Extract the (x, y) coordinate from the center of the cell holding the provided text.  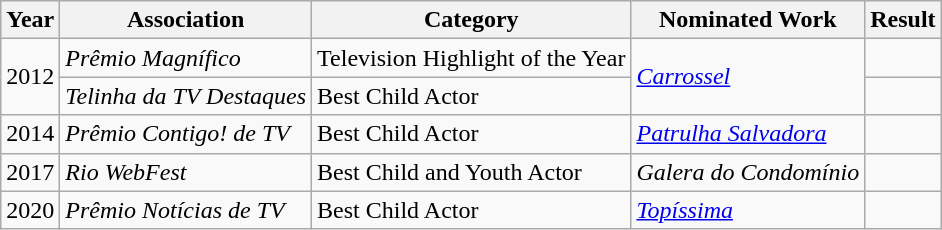
Year (30, 20)
Telinha da TV Destaques (186, 96)
Best Child and Youth Actor (472, 172)
Rio WebFest (186, 172)
Patrulha Salvadora (748, 134)
Prêmio Contigo! de TV (186, 134)
Prêmio Notícias de TV (186, 210)
Topíssima (748, 210)
Category (472, 20)
Nominated Work (748, 20)
2017 (30, 172)
Carrossel (748, 77)
Result (903, 20)
Prêmio Magnífico (186, 58)
Galera do Condomínio (748, 172)
2020 (30, 210)
2014 (30, 134)
Television Highlight of the Year (472, 58)
2012 (30, 77)
Association (186, 20)
